Search for the cell housing the specified text and yield its (X, Y) center coordinate. 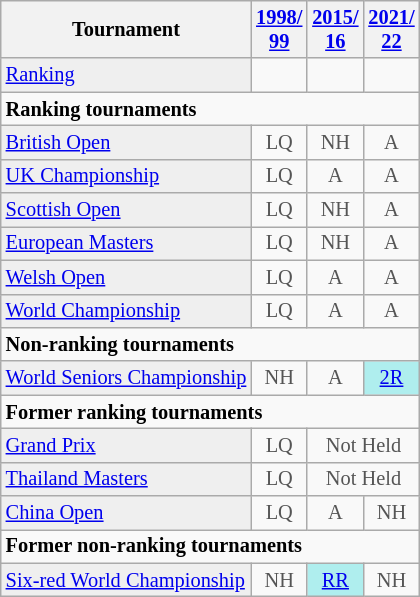
2R (391, 378)
Non-ranking tournaments (210, 344)
Scottish Open (126, 210)
2015/16 (335, 29)
Ranking (126, 75)
UK Championship (126, 176)
Tournament (126, 29)
1998/99 (279, 29)
2021/22 (391, 29)
Grand Prix (126, 445)
European Masters (126, 243)
British Open (126, 142)
China Open (126, 513)
RR (335, 580)
World Championship (126, 311)
World Seniors Championship (126, 378)
Ranking tournaments (210, 109)
Welsh Open (126, 277)
Former ranking tournaments (210, 412)
Six-red World Championship (126, 580)
Thailand Masters (126, 479)
Former non-ranking tournaments (210, 546)
